For the text-containing cell, return its midpoint in (x, y) coordinate format. 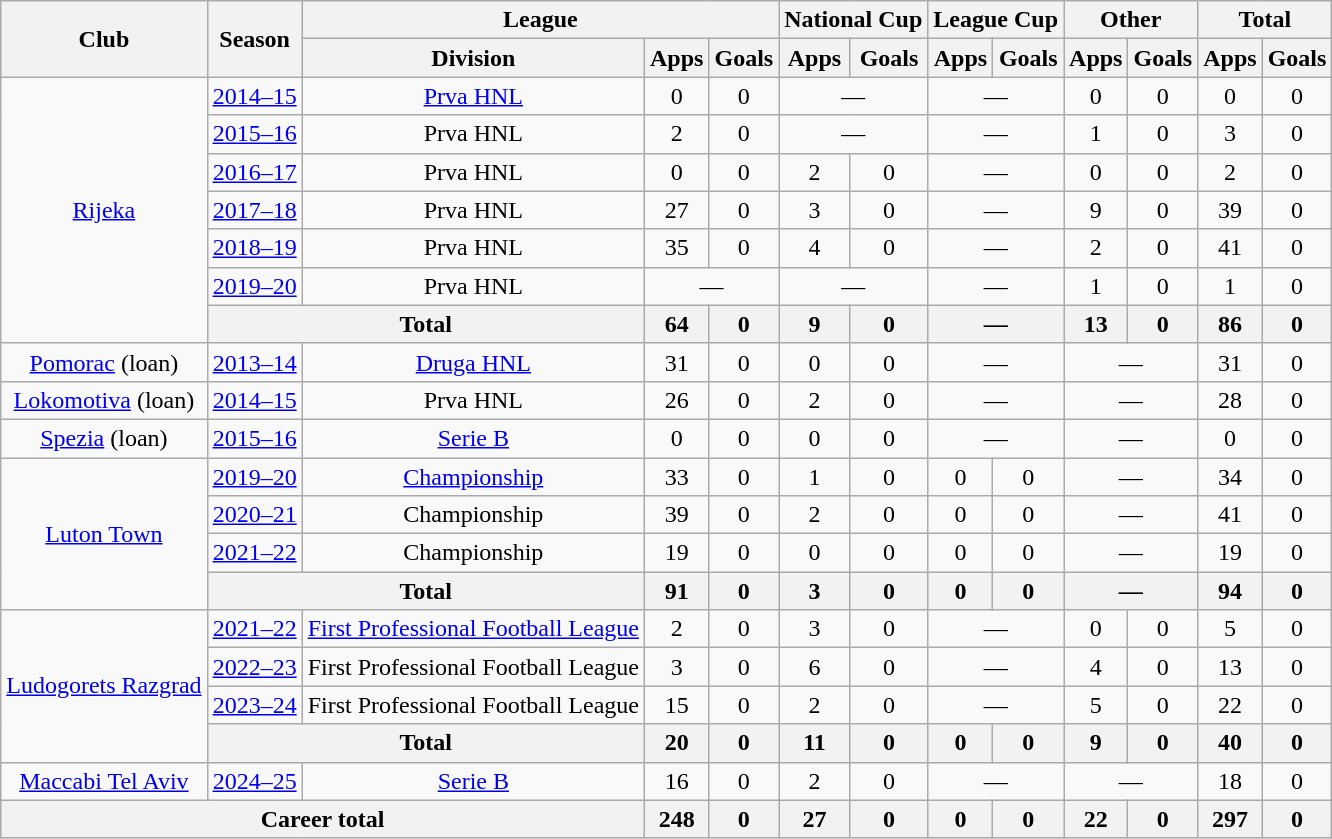
2020–21 (254, 515)
Maccabi Tel Aviv (104, 781)
National Cup (854, 20)
Season (254, 39)
20 (677, 743)
League Cup (996, 20)
28 (1230, 400)
Club (104, 39)
94 (1230, 591)
297 (1230, 819)
64 (677, 324)
Division (473, 58)
26 (677, 400)
2013–14 (254, 362)
86 (1230, 324)
Rijeka (104, 210)
Druga HNL (473, 362)
2016–17 (254, 172)
Pomorac (loan) (104, 362)
33 (677, 477)
6 (815, 667)
11 (815, 743)
Spezia (loan) (104, 438)
Ludogorets Razgrad (104, 686)
Lokomotiva (loan) (104, 400)
15 (677, 705)
Career total (323, 819)
35 (677, 248)
2022–23 (254, 667)
2018–19 (254, 248)
Luton Town (104, 534)
League (540, 20)
2017–18 (254, 210)
18 (1230, 781)
248 (677, 819)
40 (1230, 743)
2023–24 (254, 705)
34 (1230, 477)
Other (1131, 20)
91 (677, 591)
2024–25 (254, 781)
16 (677, 781)
